Find where the given text appears and provide that cell's center as [x, y] coordinate. 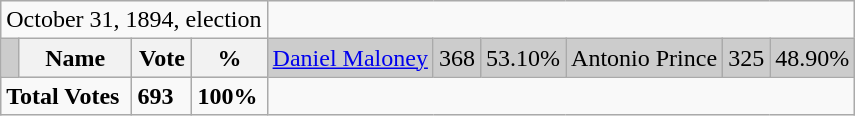
Daniel Maloney [350, 58]
48.90% [812, 58]
Total Votes [66, 96]
Antonio Prince [644, 58]
325 [746, 58]
Name [75, 58]
53.10% [522, 58]
100% [230, 96]
693 [162, 96]
October 31, 1894, election [134, 20]
368 [456, 58]
% [230, 58]
Vote [162, 58]
